Output the (x, y) coordinate of the center of the cell containing the given text.  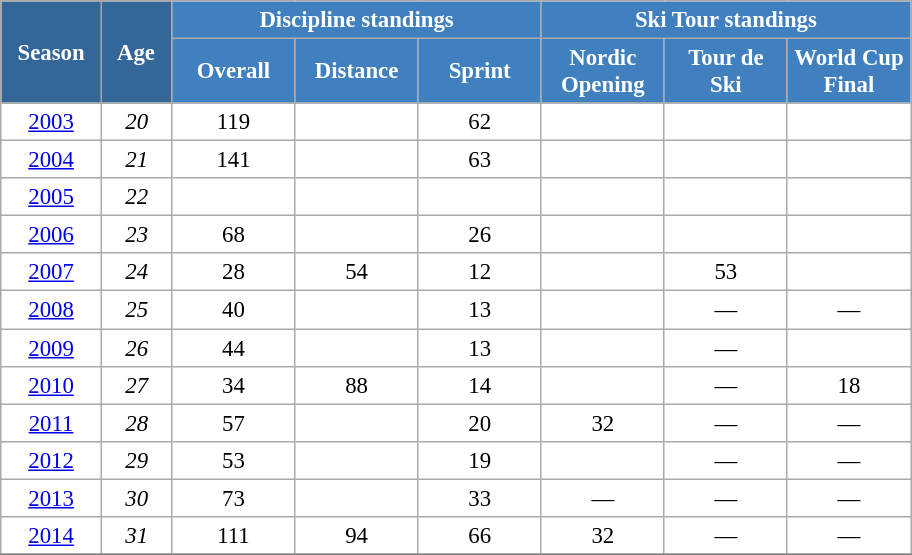
Tour deSki (726, 72)
141 (234, 160)
30 (136, 498)
2009 (52, 348)
63 (480, 160)
31 (136, 536)
2008 (52, 310)
2006 (52, 235)
24 (136, 273)
2003 (52, 122)
21 (136, 160)
12 (480, 273)
68 (234, 235)
23 (136, 235)
40 (234, 310)
111 (234, 536)
2011 (52, 423)
19 (480, 460)
62 (480, 122)
22 (136, 197)
2010 (52, 385)
NordicOpening (602, 72)
World CupFinal (848, 72)
25 (136, 310)
2012 (52, 460)
33 (480, 498)
88 (356, 385)
54 (356, 273)
18 (848, 385)
34 (234, 385)
2014 (52, 536)
44 (234, 348)
Season (52, 52)
66 (480, 536)
73 (234, 498)
94 (356, 536)
119 (234, 122)
2005 (52, 197)
57 (234, 423)
2007 (52, 273)
Age (136, 52)
2013 (52, 498)
Discipline standings (356, 20)
14 (480, 385)
Overall (234, 72)
Sprint (480, 72)
Ski Tour standings (726, 20)
27 (136, 385)
Distance (356, 72)
2004 (52, 160)
29 (136, 460)
